Determine the (x, y) coordinate at the center of the cell enclosing the given text.  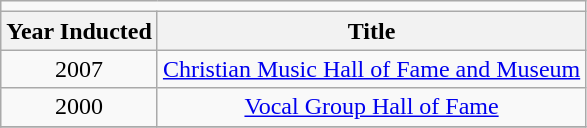
Vocal Group Hall of Fame (371, 107)
Title (371, 31)
Year Inducted (80, 31)
2007 (80, 69)
2000 (80, 107)
Christian Music Hall of Fame and Museum (371, 69)
